Pinpoint the cell where the given text exists, returning its (X, Y) midpoint coordinate. 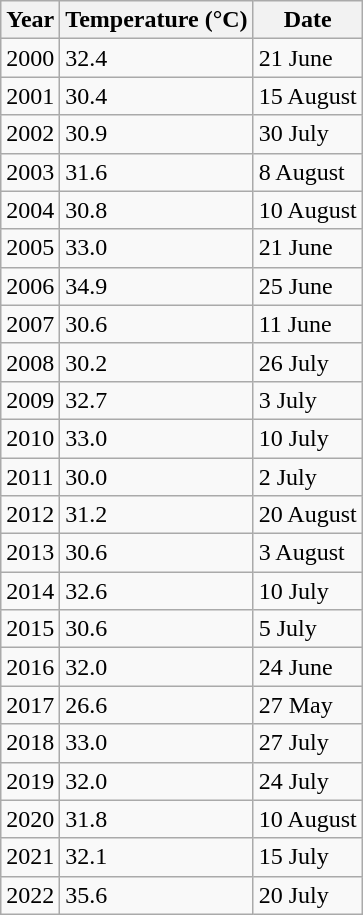
31.8 (156, 819)
2012 (30, 515)
2018 (30, 743)
2009 (30, 400)
32.7 (156, 400)
2021 (30, 857)
Date (308, 20)
2017 (30, 705)
2020 (30, 819)
2001 (30, 96)
3 August (308, 553)
2006 (30, 286)
2 July (308, 477)
8 August (308, 172)
31.2 (156, 515)
2014 (30, 591)
32.6 (156, 591)
2013 (30, 553)
35.6 (156, 895)
2011 (30, 477)
15 August (308, 96)
30.9 (156, 134)
30.4 (156, 96)
20 July (308, 895)
32.4 (156, 58)
2008 (30, 362)
20 August (308, 515)
2005 (30, 248)
30.0 (156, 477)
34.9 (156, 286)
24 June (308, 667)
Year (30, 20)
5 July (308, 629)
2015 (30, 629)
30.2 (156, 362)
24 July (308, 781)
15 July (308, 857)
2003 (30, 172)
25 June (308, 286)
27 May (308, 705)
2022 (30, 895)
2007 (30, 324)
27 July (308, 743)
30 July (308, 134)
11 June (308, 324)
2016 (30, 667)
32.1 (156, 857)
2010 (30, 438)
26 July (308, 362)
2000 (30, 58)
2004 (30, 210)
3 July (308, 400)
2002 (30, 134)
26.6 (156, 705)
Temperature (°C) (156, 20)
31.6 (156, 172)
30.8 (156, 210)
2019 (30, 781)
